Detect which cell encompasses the target text, then output its (X, Y) center coordinate. 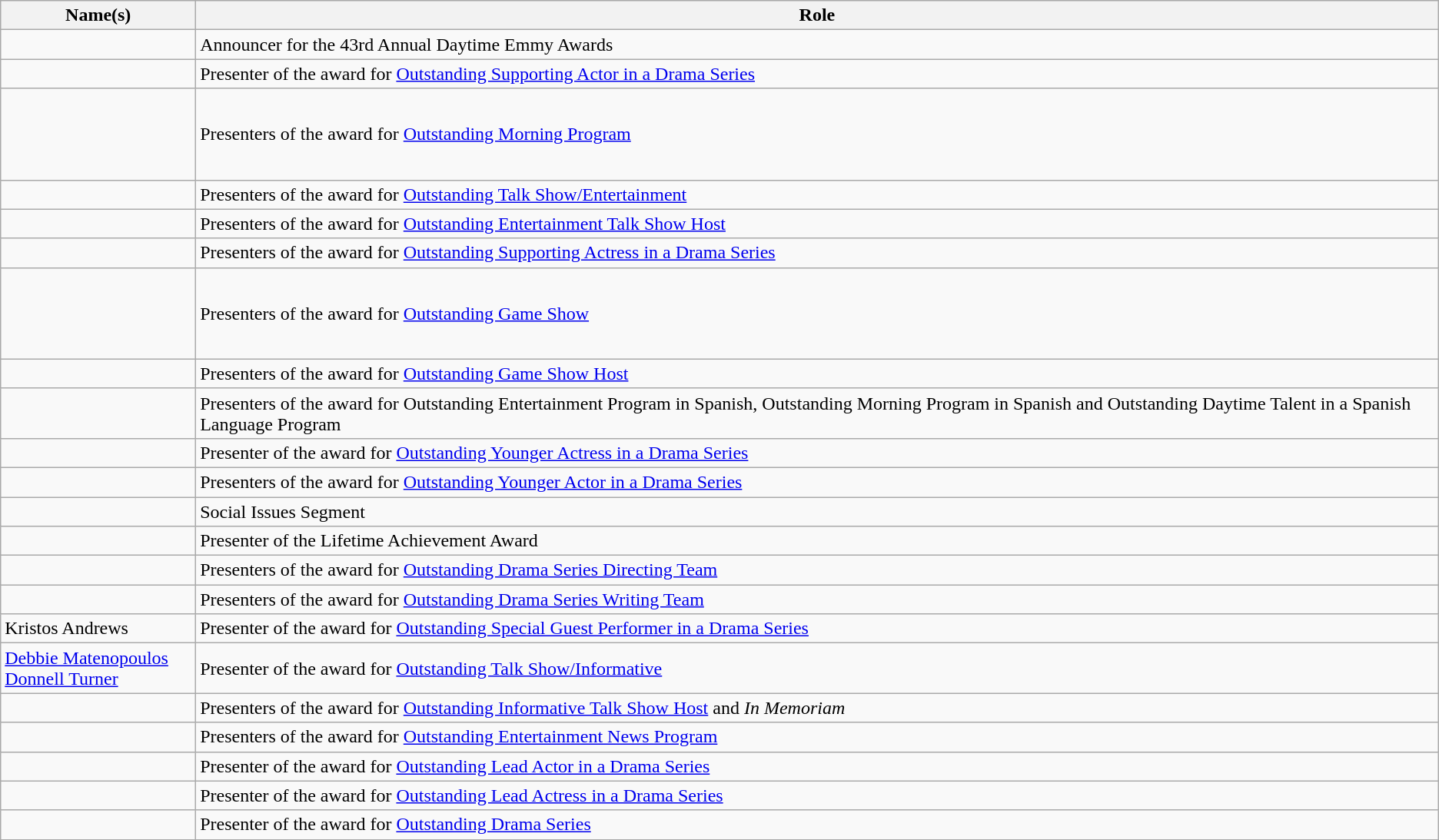
Presenter of the award for Outstanding Lead Actress in a Drama Series (818, 795)
Presenters of the award for Outstanding Informative Talk Show Host and In Memoriam (818, 708)
Presenter of the award for Outstanding Drama Series (818, 825)
Kristos Andrews (98, 629)
Presenters of the award for Outstanding Entertainment Talk Show Host (818, 224)
Debbie Matenopoulos Donnell Turner (98, 669)
Presenter of the award for Outstanding Supporting Actor in a Drama Series (818, 74)
Presenters of the award for Outstanding Drama Series Writing Team (818, 599)
Presenter of the award for Outstanding Special Guest Performer in a Drama Series (818, 629)
Presenters of the award for Outstanding Drama Series Directing Team (818, 570)
Role (818, 15)
Presenters of the award for Outstanding Morning Program (818, 134)
Name(s) (98, 15)
Presenter of the Lifetime Achievement Award (818, 541)
Presenter of the award for Outstanding Younger Actress in a Drama Series (818, 453)
Presenters of the award for Outstanding Supporting Actress in a Drama Series (818, 253)
Social Issues Segment (818, 511)
Presenters of the award for Outstanding Game Show (818, 314)
Presenters of the award for Outstanding Entertainment News Program (818, 737)
Announcer for the 43rd Annual Daytime Emmy Awards (818, 45)
Presenters of the award for Outstanding Younger Actor in a Drama Series (818, 482)
Presenters of the award for Outstanding Talk Show/Entertainment (818, 194)
Presenter of the award for Outstanding Lead Actor in a Drama Series (818, 766)
Presenters of the award for Outstanding Game Show Host (818, 374)
Presenter of the award for Outstanding Talk Show/Informative (818, 669)
